Pinpoint the cell where the given text exists, returning its (x, y) midpoint coordinate. 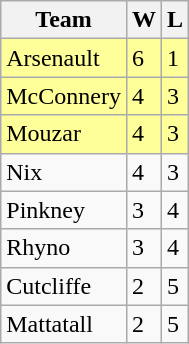
Team (64, 20)
W (144, 20)
Rhyno (64, 248)
Mouzar (64, 134)
Arsenault (64, 58)
McConnery (64, 96)
L (176, 20)
6 (144, 58)
1 (176, 58)
Nix (64, 172)
Cutcliffe (64, 286)
Pinkney (64, 210)
Mattatall (64, 324)
